Identify which cell holds the provided text, then report its (x, y) central coordinate. 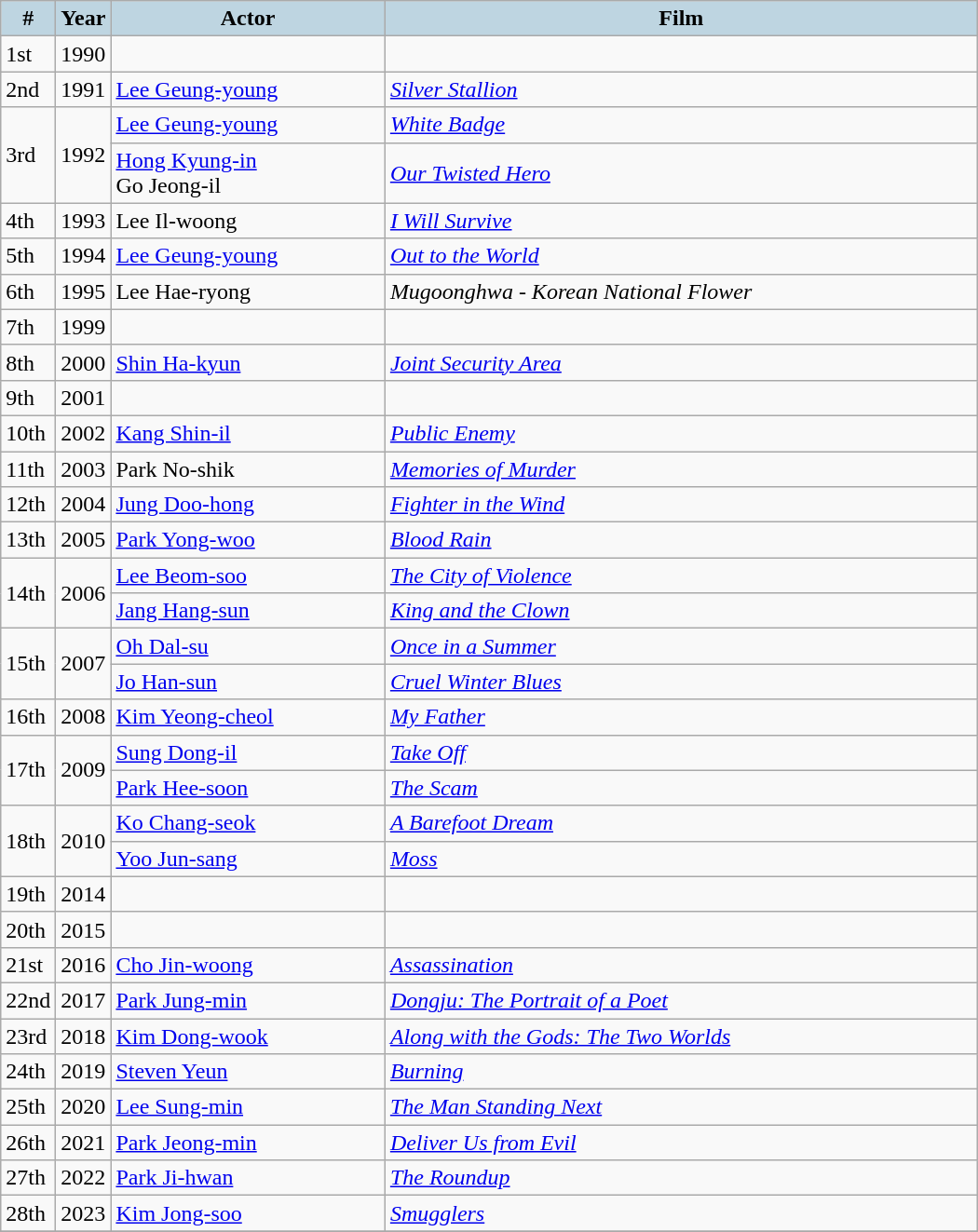
Cho Jin-woong (248, 965)
Once in a Summer (681, 646)
2006 (84, 593)
1st (28, 54)
Lee Sung-min (248, 1107)
10th (28, 433)
Assassination (681, 965)
2005 (84, 540)
Smugglers (681, 1213)
11th (28, 468)
Jang Hang-sun (248, 611)
1993 (84, 221)
White Badge (681, 125)
Cruel Winter Blues (681, 682)
1991 (84, 89)
1992 (84, 155)
5th (28, 256)
Out to the World (681, 256)
26th (28, 1143)
2010 (84, 841)
20th (28, 929)
Mugoonghwa - Korean National Flower (681, 291)
King and the Clown (681, 611)
3rd (28, 155)
2022 (84, 1178)
A Barefoot Dream (681, 823)
21st (28, 965)
14th (28, 593)
Park Ji-hwan (248, 1178)
Joint Security Area (681, 362)
22nd (28, 1000)
Yoo Jun-sang (248, 859)
Ko Chang-seok (248, 823)
Silver Stallion (681, 89)
Along with the Gods: The Two Worlds (681, 1036)
Take Off (681, 752)
13th (28, 540)
Steven Yeun (248, 1072)
2003 (84, 468)
Jo Han-sun (248, 682)
Kang Shin-il (248, 433)
2007 (84, 664)
6th (28, 291)
1994 (84, 256)
Park Yong-woo (248, 540)
16th (28, 717)
2021 (84, 1143)
The City of Violence (681, 575)
2014 (84, 894)
2nd (28, 89)
18th (28, 841)
Hong Kyung-in Go Jeong-il (248, 173)
Lee Beom-soo (248, 575)
Fighter in the Wind (681, 505)
8th (28, 362)
Dongju: The Portrait of a Poet (681, 1000)
12th (28, 505)
Deliver Us from Evil (681, 1143)
Kim Dong-wook (248, 1036)
1990 (84, 54)
27th (28, 1178)
7th (28, 327)
2017 (84, 1000)
4th (28, 221)
2001 (84, 398)
The Man Standing Next (681, 1107)
I Will Survive (681, 221)
Year (84, 19)
2008 (84, 717)
28th (28, 1213)
Park No-shik (248, 468)
2023 (84, 1213)
Film (681, 19)
# (28, 19)
25th (28, 1107)
9th (28, 398)
2004 (84, 505)
2016 (84, 965)
Actor (248, 19)
Kim Jong-soo (248, 1213)
1999 (84, 327)
Shin Ha-kyun (248, 362)
Park Jung-min (248, 1000)
Jung Doo-hong (248, 505)
The Roundup (681, 1178)
Sung Dong-il (248, 752)
2002 (84, 433)
My Father (681, 717)
Oh Dal-su (248, 646)
The Scam (681, 788)
Kim Yeong-cheol (248, 717)
Lee Hae-ryong (248, 291)
Blood Rain (681, 540)
Park Hee-soon (248, 788)
17th (28, 770)
1995 (84, 291)
Park Jeong-min (248, 1143)
2009 (84, 770)
24th (28, 1072)
15th (28, 664)
23rd (28, 1036)
Memories of Murder (681, 468)
19th (28, 894)
Our Twisted Hero (681, 173)
2015 (84, 929)
2020 (84, 1107)
Moss (681, 859)
2019 (84, 1072)
2000 (84, 362)
2018 (84, 1036)
Burning (681, 1072)
Lee Il-woong (248, 221)
Public Enemy (681, 433)
